Output the [X, Y] coordinate of the center of the cell containing the given text.  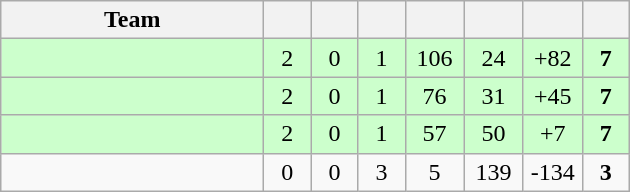
+45 [552, 96]
Team [132, 20]
5 [434, 172]
50 [494, 134]
57 [434, 134]
24 [494, 58]
31 [494, 96]
106 [434, 58]
+82 [552, 58]
+7 [552, 134]
139 [494, 172]
-134 [552, 172]
76 [434, 96]
